Detect which cell encompasses the target text, then output its (X, Y) center coordinate. 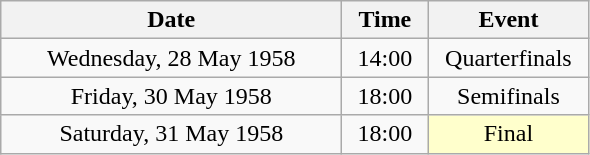
Friday, 30 May 1958 (172, 96)
Final (508, 134)
Time (385, 20)
Saturday, 31 May 1958 (172, 134)
Wednesday, 28 May 1958 (172, 58)
Date (172, 20)
Quarterfinals (508, 58)
Event (508, 20)
Semifinals (508, 96)
14:00 (385, 58)
